Find where the given text appears and provide that cell's center as [x, y] coordinate. 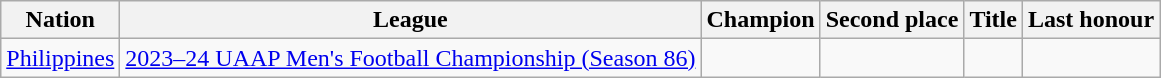
Nation [60, 20]
Philippines [60, 58]
Last honour [1090, 20]
Second place [892, 20]
Title [994, 20]
League [410, 20]
2023–24 UAAP Men's Football Championship (Season 86) [410, 58]
Champion [760, 20]
